Determine the [x, y] coordinate at the center of the cell enclosing the given text.  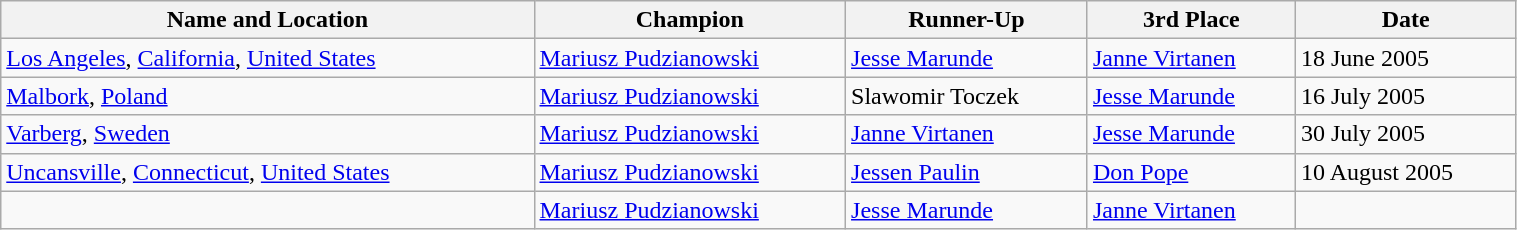
Los Angeles, California, United States [268, 58]
16 July 2005 [1406, 96]
Varberg, Sweden [268, 134]
Malbork, Poland [268, 96]
Champion [690, 20]
18 June 2005 [1406, 58]
Don Pope [1191, 172]
Name and Location [268, 20]
10 August 2005 [1406, 172]
30 July 2005 [1406, 134]
Date [1406, 20]
Slawomir Toczek [967, 96]
3rd Place [1191, 20]
Uncansville, Connecticut, United States [268, 172]
Runner-Up [967, 20]
Jessen Paulin [967, 172]
